Find where the given text appears and provide that cell's center as [x, y] coordinate. 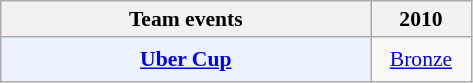
Uber Cup [186, 60]
2010 [421, 19]
Team events [186, 19]
Bronze [421, 60]
